From the cell containing the given text, extract its center point as [X, Y] coordinate. 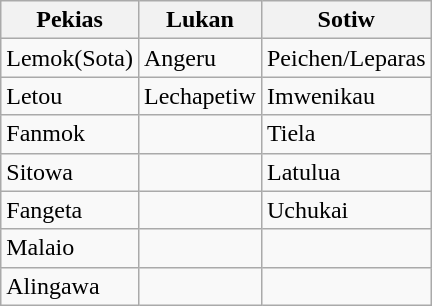
Fanmok [70, 134]
Lemok(Sota) [70, 58]
Lukan [200, 20]
Peichen/Leparas [346, 58]
Fangeta [70, 210]
Uchukai [346, 210]
Imwenikau [346, 96]
Lechapetiw [200, 96]
Latulua [346, 172]
Letou [70, 96]
Malaio [70, 248]
Pekias [70, 20]
Sitowa [70, 172]
Sotiw [346, 20]
Alingawa [70, 286]
Angeru [200, 58]
Tiela [346, 134]
